Return the [X, Y] coordinate for the center point of the cell that contains the specified text.  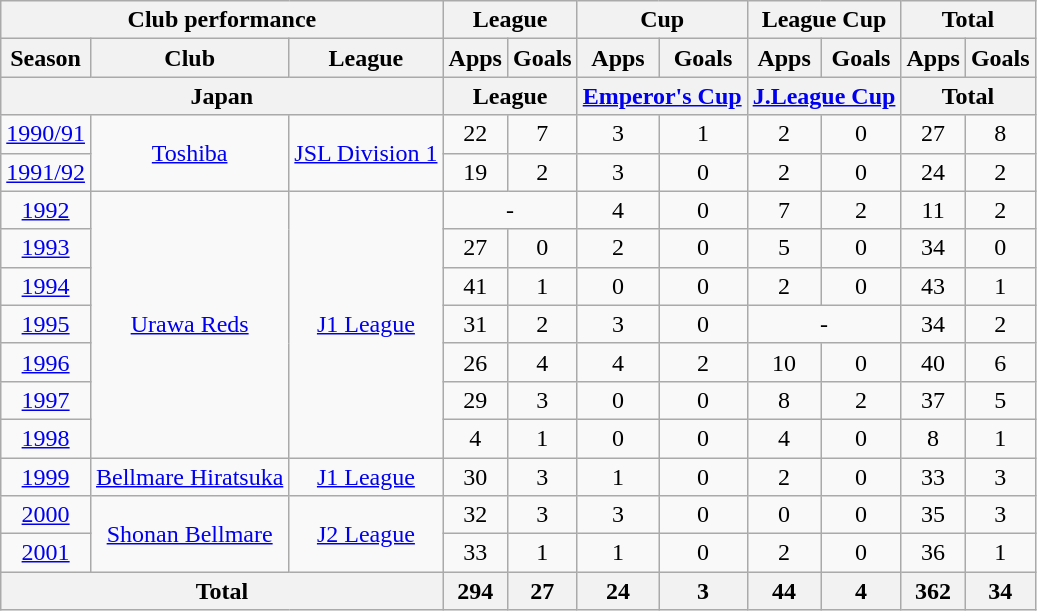
31 [475, 324]
League Cup [824, 20]
294 [475, 591]
JSL Division 1 [366, 153]
Shonan Bellmare [189, 534]
Club performance [222, 20]
1992 [46, 210]
29 [475, 400]
1996 [46, 362]
30 [475, 477]
1998 [46, 438]
41 [475, 286]
Toshiba [189, 153]
Urawa Reds [189, 324]
26 [475, 362]
1999 [46, 477]
1993 [46, 248]
2000 [46, 515]
11 [933, 210]
43 [933, 286]
1991/92 [46, 172]
1995 [46, 324]
1997 [46, 400]
37 [933, 400]
Cup [662, 20]
6 [1000, 362]
Season [46, 58]
1990/91 [46, 134]
19 [475, 172]
Emperor's Cup [662, 96]
J.League Cup [824, 96]
36 [933, 553]
32 [475, 515]
2001 [46, 553]
40 [933, 362]
1994 [46, 286]
44 [784, 591]
22 [475, 134]
10 [784, 362]
Bellmare Hiratsuka [189, 477]
Japan [222, 96]
Club [189, 58]
35 [933, 515]
362 [933, 591]
J2 League [366, 534]
